Scan for the cell matching the given text and deliver its (x, y) coordinate at center. 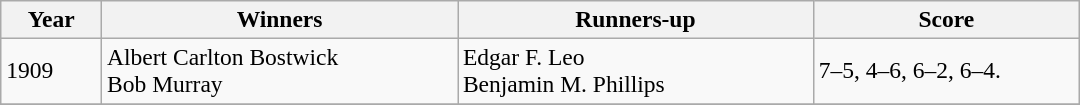
Score (946, 19)
Runners-up (636, 19)
Edgar F. LeoBenjamin M. Phillips (636, 70)
Winners (280, 19)
7–5, 4–6, 6–2, 6–4. (946, 70)
Albert Carlton Bostwick Bob Murray (280, 70)
Year (52, 19)
1909 (52, 70)
